Return the (x, y) coordinate for the center point of the cell that contains the specified text.  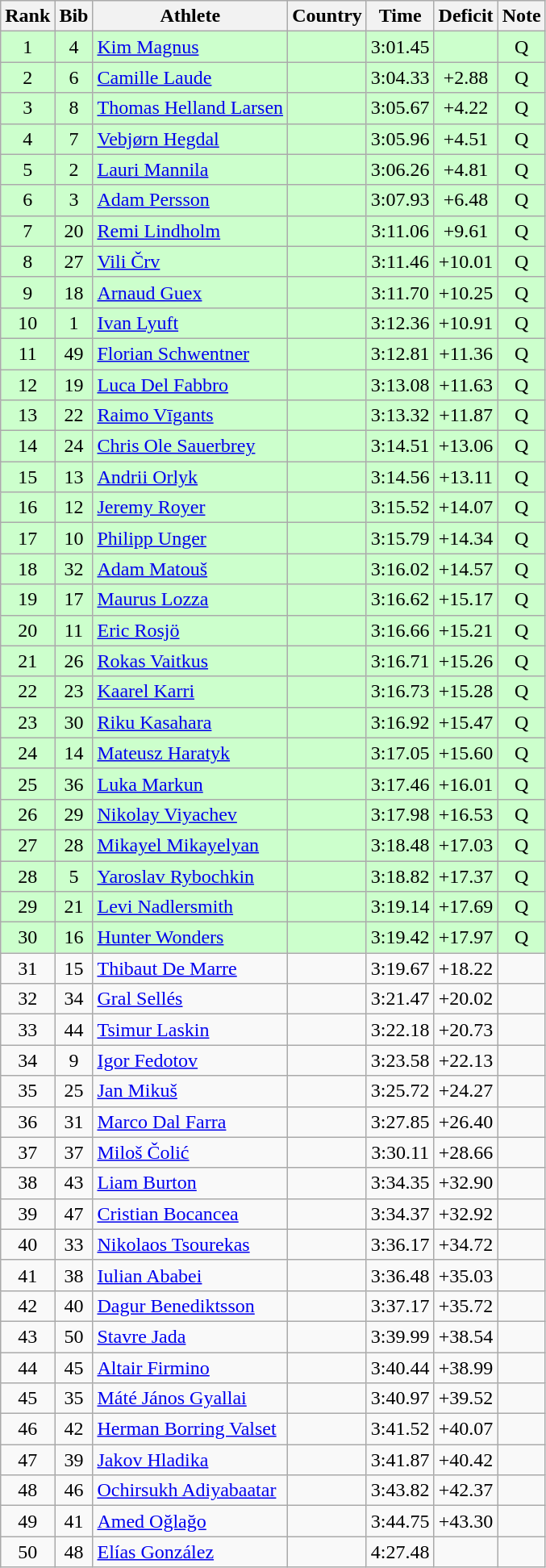
Chris Ole Sauerbrey (190, 446)
Florian Schwentner (190, 353)
+35.03 (466, 1275)
Eric Rosjö (190, 630)
4:27.48 (400, 1552)
3:11.70 (400, 292)
3:07.93 (400, 200)
+13.11 (466, 477)
Jan Mikuš (190, 1091)
+32.90 (466, 1183)
+15.47 (466, 722)
Time (400, 16)
3:12.36 (400, 323)
3:01.45 (400, 47)
Country (327, 16)
3:41.87 (400, 1460)
Lauri Mannila (190, 169)
Ivan Lyuft (190, 323)
+17.97 (466, 938)
+22.13 (466, 1060)
+4.51 (466, 139)
Camille Laude (190, 77)
Tsimur Laskin (190, 1030)
Ochirsukh Adiyabaatar (190, 1491)
Altair Firmino (190, 1368)
+38.54 (466, 1336)
Luka Markun (190, 784)
Jakov Hladika (190, 1460)
3:14.56 (400, 477)
3:14.51 (400, 446)
Thibaut De Marre (190, 968)
3:23.58 (400, 1060)
Rokas Vaitkus (190, 661)
3:19.14 (400, 907)
Hunter Wonders (190, 938)
Rank (27, 16)
3:06.26 (400, 169)
Note (521, 16)
Yaroslav Rybochkin (190, 876)
+35.72 (466, 1306)
Adam Matouš (190, 569)
Athlete (190, 16)
+14.34 (466, 538)
Liam Burton (190, 1183)
3:40.97 (400, 1399)
+13.06 (466, 446)
3:17.05 (400, 753)
Luca Del Fabbro (190, 385)
Mateusz Haratyk (190, 753)
+15.28 (466, 692)
3:11.46 (400, 261)
Raimo Vīgants (190, 416)
Andrii Orlyk (190, 477)
Vebjørn Hegdal (190, 139)
+28.66 (466, 1152)
3:15.79 (400, 538)
Levi Nadlersmith (190, 907)
+9.61 (466, 231)
+38.99 (466, 1368)
3:05.67 (400, 108)
3:17.98 (400, 814)
+39.52 (466, 1399)
3:27.85 (400, 1122)
+17.03 (466, 845)
+16.53 (466, 814)
Thomas Helland Larsen (190, 108)
+16.01 (466, 784)
3:11.06 (400, 231)
Maurus Lozza (190, 600)
+11.36 (466, 353)
3:37.17 (400, 1306)
3:41.52 (400, 1429)
+15.26 (466, 661)
3:19.67 (400, 968)
3:16.62 (400, 600)
3:40.44 (400, 1368)
Arnaud Guex (190, 292)
+20.02 (466, 999)
Herman Borring Valset (190, 1429)
Bib (74, 16)
+20.73 (466, 1030)
+17.37 (466, 876)
Cristian Bocancea (190, 1214)
3:16.71 (400, 661)
+14.07 (466, 508)
3:25.72 (400, 1091)
Jeremy Royer (190, 508)
Kim Magnus (190, 47)
Stavre Jada (190, 1336)
Dagur Benediktsson (190, 1306)
3:34.37 (400, 1214)
+10.25 (466, 292)
3:13.08 (400, 385)
+32.92 (466, 1214)
3:16.73 (400, 692)
Marco Dal Farra (190, 1122)
Elías González (190, 1552)
Nikolaos Tsourekas (190, 1244)
+4.22 (466, 108)
+15.17 (466, 600)
3:30.11 (400, 1152)
+11.63 (466, 385)
3:19.42 (400, 938)
+34.72 (466, 1244)
Nikolay Viyachev (190, 814)
+10.01 (466, 261)
Deficit (466, 16)
3:36.48 (400, 1275)
+43.30 (466, 1521)
+24.27 (466, 1091)
3:22.18 (400, 1030)
Máté János Gyallai (190, 1399)
+26.40 (466, 1122)
Philipp Unger (190, 538)
3:18.48 (400, 845)
3:39.99 (400, 1336)
+18.22 (466, 968)
+42.37 (466, 1491)
+15.60 (466, 753)
+17.69 (466, 907)
Iulian Ababei (190, 1275)
Igor Fedotov (190, 1060)
Vili Črv (190, 261)
3:21.47 (400, 999)
3:04.33 (400, 77)
Gral Sellés (190, 999)
3:05.96 (400, 139)
3:17.46 (400, 784)
Adam Persson (190, 200)
Mikayel Mikayelyan (190, 845)
3:16.02 (400, 569)
+4.81 (466, 169)
3:16.66 (400, 630)
3:13.32 (400, 416)
Riku Kasahara (190, 722)
Amed Oğlağo (190, 1521)
+15.21 (466, 630)
Kaarel Karri (190, 692)
+40.07 (466, 1429)
+10.91 (466, 323)
Miloš Čolić (190, 1152)
+11.87 (466, 416)
3:34.35 (400, 1183)
+2.88 (466, 77)
+14.57 (466, 569)
3:36.17 (400, 1244)
3:44.75 (400, 1521)
3:16.92 (400, 722)
Remi Lindholm (190, 231)
+40.42 (466, 1460)
3:15.52 (400, 508)
3:18.82 (400, 876)
+6.48 (466, 200)
3:12.81 (400, 353)
3:43.82 (400, 1491)
